Identify which cell holds the provided text, then report its [X, Y] central coordinate. 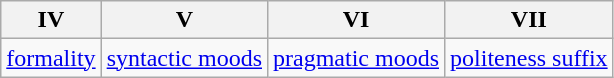
VII [530, 20]
pragmatic moods [356, 58]
politeness suffix [530, 58]
syntactic moods [184, 58]
VI [356, 20]
IV [51, 20]
formality [51, 58]
V [184, 20]
